From the cell containing the given text, extract its center point as (X, Y) coordinate. 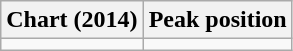
Chart (2014) (72, 20)
Peak position (218, 20)
